Scan for the cell matching the given text and deliver its [x, y] coordinate at center. 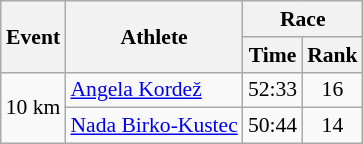
Race [303, 19]
10 km [34, 108]
52:33 [272, 90]
Rank [332, 55]
50:44 [272, 126]
Angela Kordež [154, 90]
Time [272, 55]
16 [332, 90]
Athlete [154, 36]
Nada Birko-Kustec [154, 126]
Event [34, 36]
14 [332, 126]
